Determine the [X, Y] coordinate at the center of the cell enclosing the given text.  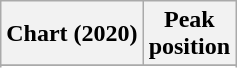
Peakposition [189, 34]
Chart (2020) [72, 34]
